Find where the given text appears and provide that cell's center as (x, y) coordinate. 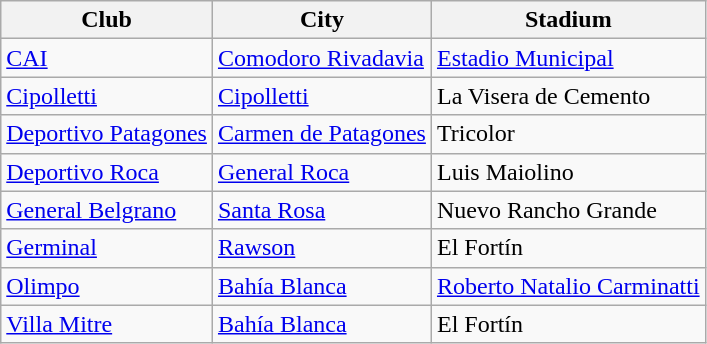
Tricolor (568, 134)
Roberto Natalio Carminatti (568, 286)
CAI (107, 58)
General Roca (322, 172)
City (322, 20)
Deportivo Roca (107, 172)
La Visera de Cemento (568, 96)
Carmen de Patagones (322, 134)
Deportivo Patagones (107, 134)
Stadium (568, 20)
Santa Rosa (322, 210)
Villa Mitre (107, 324)
Nuevo Rancho Grande (568, 210)
Olimpo (107, 286)
Estadio Municipal (568, 58)
Luis Maiolino (568, 172)
Rawson (322, 248)
Germinal (107, 248)
General Belgrano (107, 210)
Comodoro Rivadavia (322, 58)
Club (107, 20)
